Find where the given text appears and provide that cell's center as [x, y] coordinate. 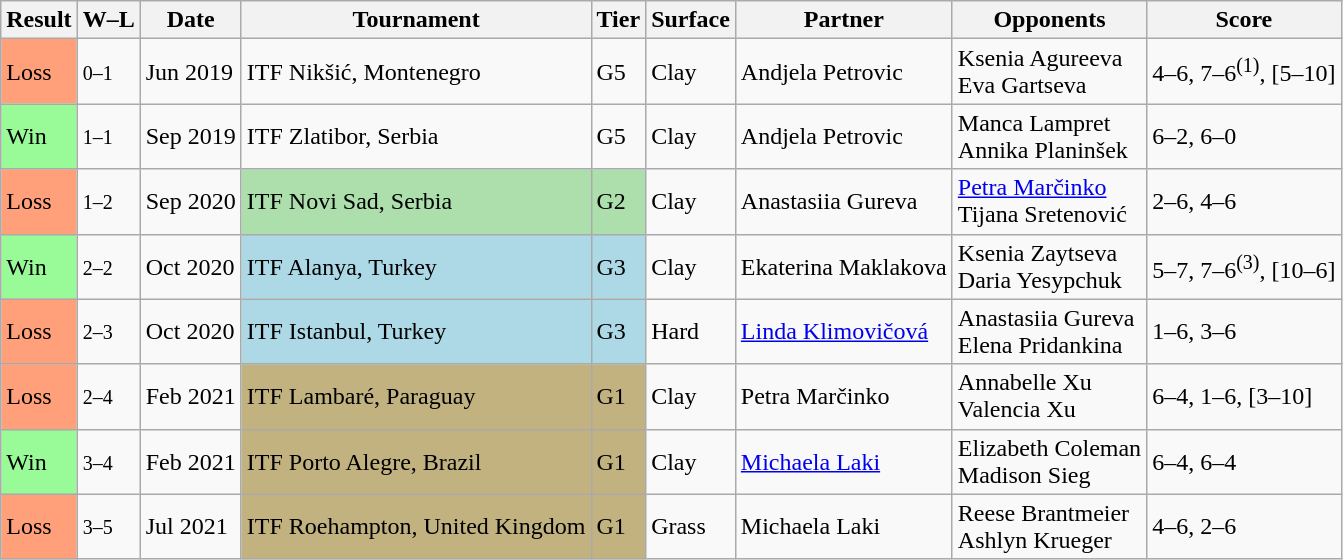
ITF Alanya, Turkey [416, 266]
Linda Klimovičová [844, 332]
4–6, 2–6 [1244, 526]
Annabelle Xu Valencia Xu [1049, 396]
ITF Nikšić, Montenegro [416, 72]
0–1 [108, 72]
Partner [844, 20]
2–3 [108, 332]
Date [190, 20]
Tournament [416, 20]
Result [39, 20]
G2 [618, 202]
4–6, 7–6(1), [5–10] [1244, 72]
Ksenia Zaytseva Daria Yesypchuk [1049, 266]
Jun 2019 [190, 72]
3–4 [108, 462]
Surface [691, 20]
W–L [108, 20]
6–2, 6–0 [1244, 136]
Petra Marčinko [844, 396]
Grass [691, 526]
1–6, 3–6 [1244, 332]
5–7, 7–6(3), [10–6] [1244, 266]
Manca Lampret Annika Planinšek [1049, 136]
6–4, 6–4 [1244, 462]
Ksenia Agureeva Eva Gartseva [1049, 72]
3–5 [108, 526]
Score [1244, 20]
2–2 [108, 266]
Anastasiia Gureva Elena Pridankina [1049, 332]
ITF Istanbul, Turkey [416, 332]
ITF Roehampton, United Kingdom [416, 526]
Reese Brantmeier Ashlyn Krueger [1049, 526]
ITF Porto Alegre, Brazil [416, 462]
Hard [691, 332]
1–1 [108, 136]
1–2 [108, 202]
Sep 2019 [190, 136]
ITF Lambaré, Paraguay [416, 396]
2–6, 4–6 [1244, 202]
Jul 2021 [190, 526]
Opponents [1049, 20]
Anastasiia Gureva [844, 202]
2–4 [108, 396]
Elizabeth Coleman Madison Sieg [1049, 462]
6–4, 1–6, [3–10] [1244, 396]
ITF Zlatibor, Serbia [416, 136]
Sep 2020 [190, 202]
Ekaterina Maklakova [844, 266]
ITF Novi Sad, Serbia [416, 202]
Tier [618, 20]
Petra Marčinko Tijana Sretenović [1049, 202]
